Capture the cell that displays the provided text and extract its (x, y) central coordinate. 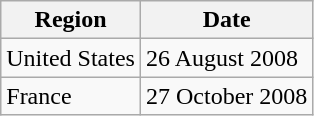
Date (226, 20)
France (71, 96)
27 October 2008 (226, 96)
Region (71, 20)
26 August 2008 (226, 58)
United States (71, 58)
